Find where the given text appears and provide that cell's center as [x, y] coordinate. 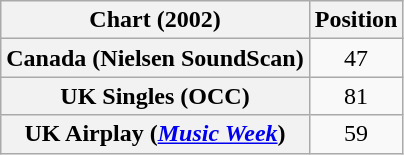
Chart (2002) [155, 20]
81 [356, 96]
UK Singles (OCC) [155, 96]
47 [356, 58]
59 [356, 134]
UK Airplay (Music Week) [155, 134]
Canada (Nielsen SoundScan) [155, 58]
Position [356, 20]
